Find where the given text appears and provide that cell's center as [x, y] coordinate. 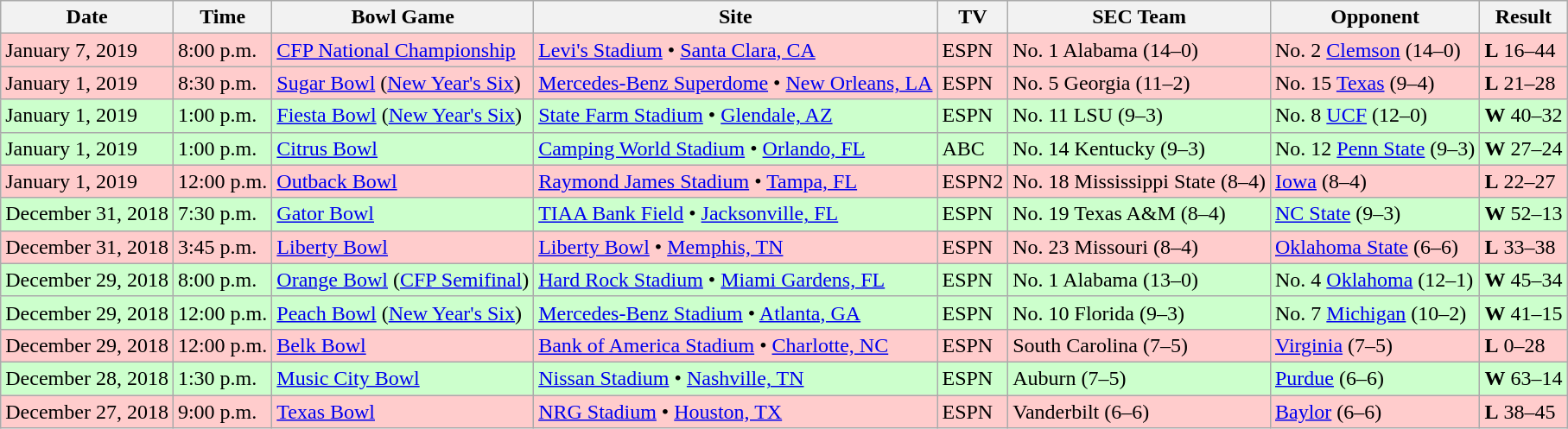
TIAA Bank Field • Jacksonville, FL [736, 214]
Camping World Stadium • Orlando, FL [736, 148]
CFP National Championship [403, 50]
No. 19 Texas A&M (8–4) [1139, 214]
1:30 p.m. [222, 378]
January 7, 2019 [87, 50]
Oklahoma State (6–6) [1374, 247]
No. 18 Mississippi State (8–4) [1139, 181]
State Farm Stadium • Glendale, AZ [736, 116]
W 40–32 [1524, 116]
Result [1524, 17]
W 41–15 [1524, 312]
NRG Stadium • Houston, TX [736, 412]
Sugar Bowl (New Year's Six) [403, 83]
Levi's Stadium • Santa Clara, CA [736, 50]
Site [736, 17]
ESPN2 [973, 181]
No. 1 Alabama (13–0) [1139, 280]
Gator Bowl [403, 214]
W 63–14 [1524, 378]
TV [973, 17]
No. 1 Alabama (14–0) [1139, 50]
Vanderbilt (6–6) [1139, 412]
Purdue (6–6) [1374, 378]
No. 11 LSU (9–3) [1139, 116]
Baylor (6–6) [1374, 412]
Texas Bowl [403, 412]
L 22–27 [1524, 181]
Bank of America Stadium • Charlotte, NC [736, 345]
SEC Team [1139, 17]
Outback Bowl [403, 181]
L 0–28 [1524, 345]
Date [87, 17]
Iowa (8–4) [1374, 181]
No. 5 Georgia (11–2) [1139, 83]
No. 12 Penn State (9–3) [1374, 148]
Belk Bowl [403, 345]
L 16–44 [1524, 50]
Liberty Bowl [403, 247]
L 21–28 [1524, 83]
Mercedes-Benz Superdome • New Orleans, LA [736, 83]
Orange Bowl (CFP Semifinal) [403, 280]
W 52–13 [1524, 214]
Hard Rock Stadium • Miami Gardens, FL [736, 280]
South Carolina (7–5) [1139, 345]
No. 2 Clemson (14–0) [1374, 50]
Fiesta Bowl (New Year's Six) [403, 116]
Auburn (7–5) [1139, 378]
No. 14 Kentucky (9–3) [1139, 148]
December 28, 2018 [87, 378]
No. 23 Missouri (8–4) [1139, 247]
Liberty Bowl • Memphis, TN [736, 247]
Time [222, 17]
W 27–24 [1524, 148]
Bowl Game [403, 17]
December 27, 2018 [87, 412]
Citrus Bowl [403, 148]
W 45–34 [1524, 280]
Raymond James Stadium • Tampa, FL [736, 181]
Nissan Stadium • Nashville, TN [736, 378]
No. 4 Oklahoma (12–1) [1374, 280]
3:45 p.m. [222, 247]
Virginia (7–5) [1374, 345]
NC State (9–3) [1374, 214]
7:30 p.m. [222, 214]
Mercedes-Benz Stadium • Atlanta, GA [736, 312]
L 33–38 [1524, 247]
9:00 p.m. [222, 412]
L 38–45 [1524, 412]
No. 10 Florida (9–3) [1139, 312]
Peach Bowl (New Year's Six) [403, 312]
No. 8 UCF (12–0) [1374, 116]
Opponent [1374, 17]
Music City Bowl [403, 378]
ABC [973, 148]
No. 7 Michigan (10–2) [1374, 312]
8:30 p.m. [222, 83]
No. 15 Texas (9–4) [1374, 83]
